Determine the (X, Y) coordinate at the center of the cell enclosing the given text.  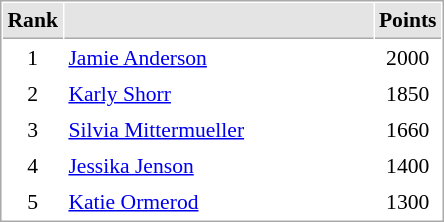
1850 (408, 93)
Points (408, 21)
Jessika Jenson (218, 165)
1 (32, 57)
Jamie Anderson (218, 57)
Karly Shorr (218, 93)
1400 (408, 165)
4 (32, 165)
Rank (32, 21)
Silvia Mittermueller (218, 129)
Katie Ormerod (218, 201)
2 (32, 93)
3 (32, 129)
1660 (408, 129)
1300 (408, 201)
5 (32, 201)
2000 (408, 57)
